Provide the (X, Y) coordinate of the cell's center where the given text is located.  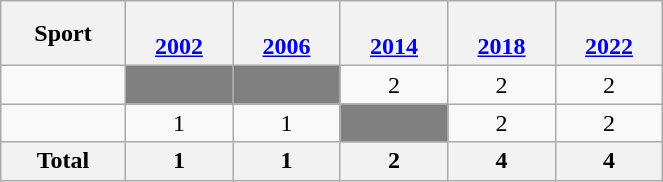
Total (64, 161)
2014 (394, 34)
2002 (179, 34)
2022 (609, 34)
2018 (502, 34)
2006 (287, 34)
Sport (64, 34)
